Search for the cell housing the specified text and yield its (X, Y) center coordinate. 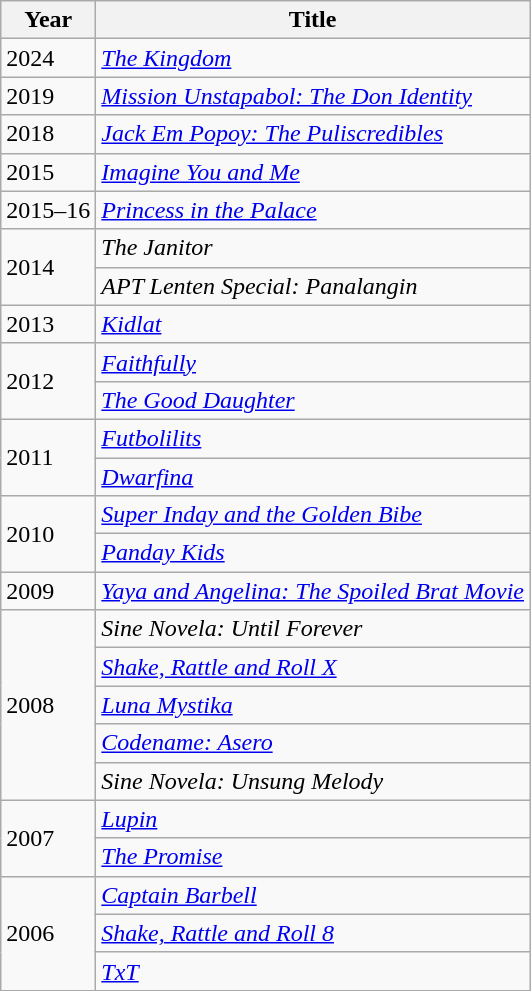
2015–16 (48, 210)
The Janitor (313, 248)
Imagine You and Me (313, 172)
2009 (48, 591)
Codename: Asero (313, 743)
2019 (48, 96)
2007 (48, 838)
TxT (313, 971)
2024 (48, 58)
Super Inday and the Golden Bibe (313, 515)
Jack Em Popoy: The Puliscredibles (313, 134)
2010 (48, 534)
2018 (48, 134)
The Promise (313, 857)
2011 (48, 457)
Lupin (313, 819)
Futbolilits (313, 438)
Captain Barbell (313, 895)
Sine Novela: Until Forever (313, 629)
Sine Novela: Unsung Melody (313, 781)
Luna Mystika (313, 705)
Title (313, 20)
Faithfully (313, 362)
Panday Kids (313, 553)
Kidlat (313, 324)
2012 (48, 381)
2015 (48, 172)
Yaya and Angelina: The Spoiled Brat Movie (313, 591)
Year (48, 20)
The Good Daughter (313, 400)
2013 (48, 324)
Shake, Rattle and Roll X (313, 667)
Dwarfina (313, 477)
Princess in the Palace (313, 210)
APT Lenten Special: Panalangin (313, 286)
Shake, Rattle and Roll 8 (313, 933)
2014 (48, 267)
2008 (48, 705)
The Kingdom (313, 58)
2006 (48, 933)
Mission Unstapabol: The Don Identity (313, 96)
